From the cell containing the given text, extract its center point as [X, Y] coordinate. 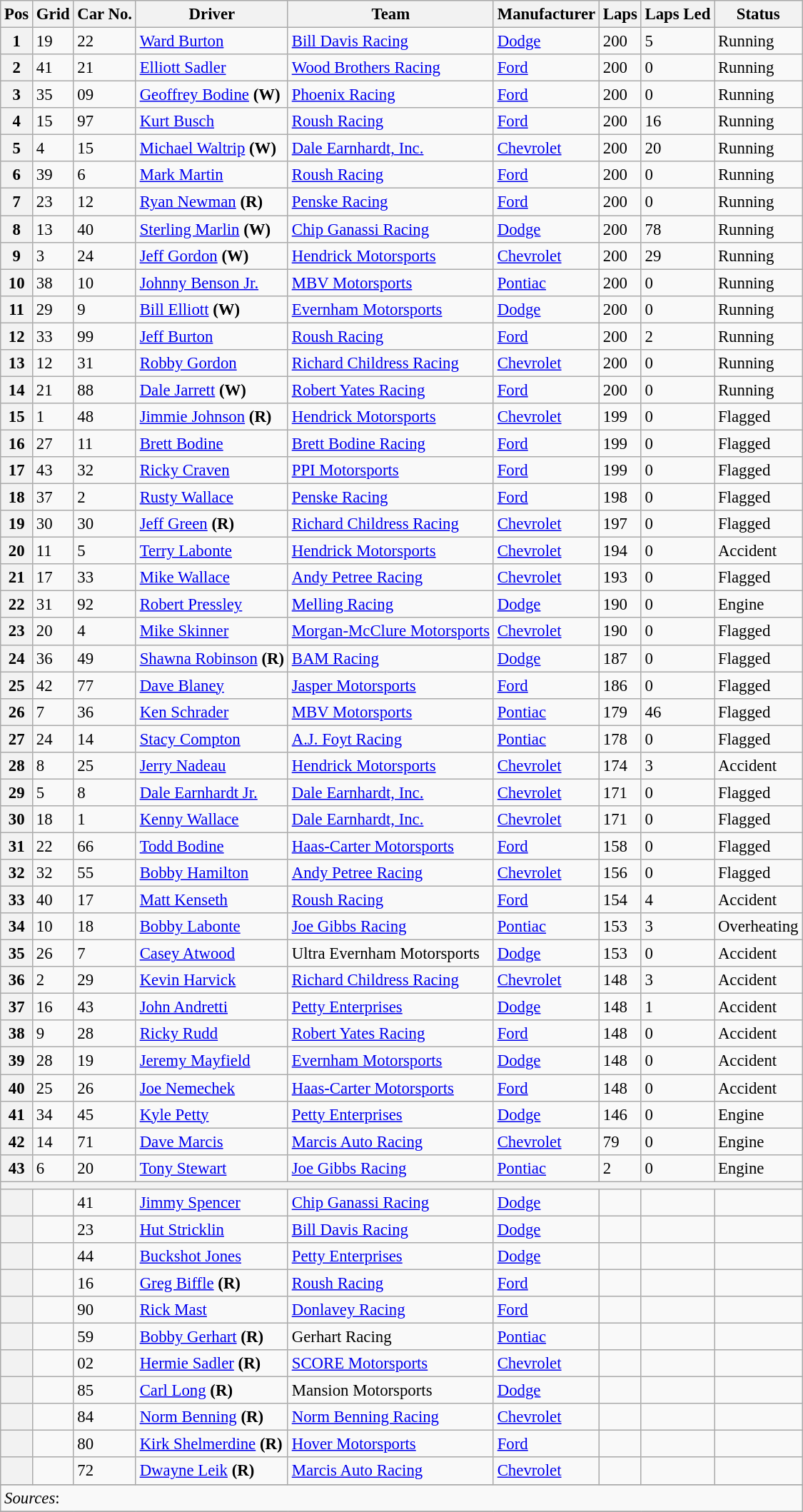
Dale Jarrett (W) [211, 390]
55 [104, 873]
174 [620, 766]
Buckshot Jones [211, 1256]
Bobby Labonte [211, 927]
Kenny Wallace [211, 820]
154 [620, 900]
78 [677, 229]
45 [104, 1114]
Ryan Newman (R) [211, 202]
Rusty Wallace [211, 498]
Kurt Busch [211, 121]
178 [620, 739]
Matt Kenseth [211, 900]
Geoffrey Bodine (W) [211, 95]
92 [104, 605]
186 [620, 685]
Status [758, 14]
Casey Atwood [211, 954]
Mike Skinner [211, 632]
44 [104, 1256]
Hut Stricklin [211, 1229]
79 [620, 1141]
156 [620, 873]
Ward Burton [211, 41]
Manufacturer [546, 14]
Ken Schrader [211, 712]
Overheating [758, 927]
193 [620, 578]
Johnny Benson Jr. [211, 283]
197 [620, 524]
Team [390, 14]
Morgan-McClure Motorsports [390, 632]
90 [104, 1310]
Ricky Craven [211, 470]
09 [104, 95]
187 [620, 658]
88 [104, 390]
Grid [53, 14]
Jeremy Mayfield [211, 1061]
71 [104, 1141]
179 [620, 712]
Mark Martin [211, 175]
Carl Long (R) [211, 1391]
66 [104, 846]
Pos [17, 14]
Rick Mast [211, 1310]
194 [620, 551]
49 [104, 658]
Phoenix Racing [390, 95]
Dwayne Leik (R) [211, 1471]
Mike Wallace [211, 578]
Jerry Nadeau [211, 766]
Brett Bodine [211, 443]
97 [104, 121]
Joe Nemechek [211, 1088]
Jimmie Johnson (R) [211, 417]
99 [104, 336]
Hermie Sadler (R) [211, 1364]
Greg Biffle (R) [211, 1283]
Jeff Burton [211, 336]
Michael Waltrip (W) [211, 148]
48 [104, 417]
80 [104, 1444]
SCORE Motorsports [390, 1364]
Kirk Shelmerdine (R) [211, 1444]
Gerhart Racing [390, 1337]
Car No. [104, 14]
BAM Racing [390, 658]
46 [677, 712]
Dave Blaney [211, 685]
Dale Earnhardt Jr. [211, 792]
Ultra Evernham Motorsports [390, 954]
Sterling Marlin (W) [211, 229]
Kevin Harvick [211, 980]
Todd Bodine [211, 846]
Sources: [401, 1498]
Donlavey Racing [390, 1310]
Laps [620, 14]
Kyle Petty [211, 1114]
Robert Pressley [211, 605]
77 [104, 685]
Jeff Green (R) [211, 524]
Elliott Sadler [211, 68]
Terry Labonte [211, 551]
146 [620, 1114]
Jasper Motorsports [390, 685]
198 [620, 498]
02 [104, 1364]
Jeff Gordon (W) [211, 256]
Wood Brothers Racing [390, 68]
158 [620, 846]
72 [104, 1471]
Jimmy Spencer [211, 1203]
Hover Motorsports [390, 1444]
Mansion Motorsports [390, 1391]
Norm Benning (R) [211, 1417]
Laps Led [677, 14]
PPI Motorsports [390, 470]
59 [104, 1337]
Bobby Gerhart (R) [211, 1337]
A.J. Foyt Racing [390, 739]
Driver [211, 14]
Dave Marcis [211, 1141]
John Andretti [211, 1007]
Bobby Hamilton [211, 873]
Norm Benning Racing [390, 1417]
Shawna Robinson (R) [211, 658]
Melling Racing [390, 605]
85 [104, 1391]
Ricky Rudd [211, 1034]
Robby Gordon [211, 363]
84 [104, 1417]
Tony Stewart [211, 1168]
Bill Elliott (W) [211, 309]
Stacy Compton [211, 739]
Brett Bodine Racing [390, 443]
